Return [X, Y] of the center of cell containing provided text 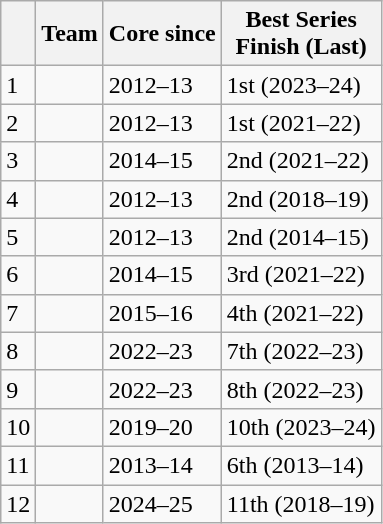
1st (2023–24) [301, 85]
7th (2022–23) [301, 351]
Best SeriesFinish (Last) [301, 34]
2nd (2018–19) [301, 199]
10th (2023–24) [301, 427]
11th (2018–19) [301, 503]
12 [18, 503]
2024–25 [162, 503]
2013–14 [162, 465]
Team [70, 34]
4 [18, 199]
1 [18, 85]
1st (2021–22) [301, 123]
10 [18, 427]
6 [18, 275]
2015–16 [162, 313]
2nd (2021–22) [301, 161]
2nd (2014–15) [301, 237]
6th (2013–14) [301, 465]
2019–20 [162, 427]
3rd (2021–22) [301, 275]
8 [18, 351]
Core since [162, 34]
3 [18, 161]
2 [18, 123]
5 [18, 237]
8th (2022–23) [301, 389]
4th (2021–22) [301, 313]
7 [18, 313]
9 [18, 389]
11 [18, 465]
